For the text-containing cell, return its midpoint in (X, Y) coordinate format. 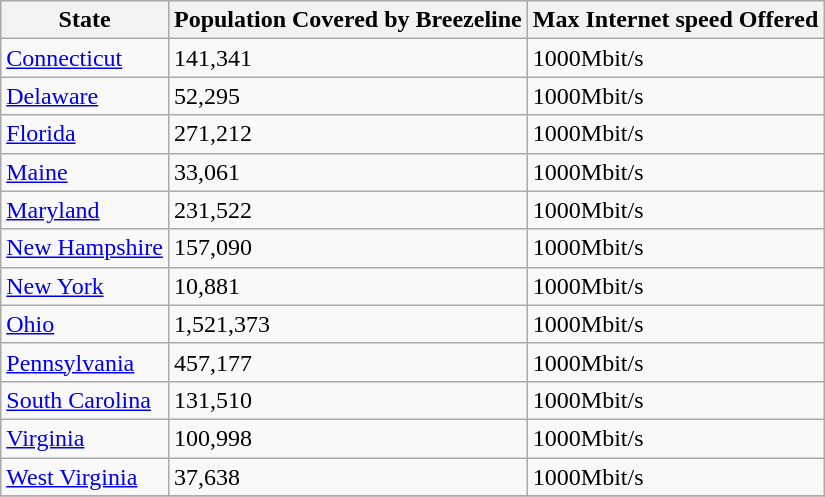
Max Internet speed Offered (676, 20)
37,638 (348, 477)
271,212 (348, 134)
State (85, 20)
New Hampshire (85, 248)
Pennsylvania (85, 362)
Virginia (85, 438)
Connecticut (85, 58)
New York (85, 286)
141,341 (348, 58)
Florida (85, 134)
1,521,373 (348, 324)
Delaware (85, 96)
10,881 (348, 286)
52,295 (348, 96)
33,061 (348, 172)
231,522 (348, 210)
157,090 (348, 248)
West Virginia (85, 477)
131,510 (348, 400)
100,998 (348, 438)
Maine (85, 172)
South Carolina (85, 400)
457,177 (348, 362)
Maryland (85, 210)
Ohio (85, 324)
Population Covered by Breezeline (348, 20)
